From the cell containing the given text, extract its center point as (X, Y) coordinate. 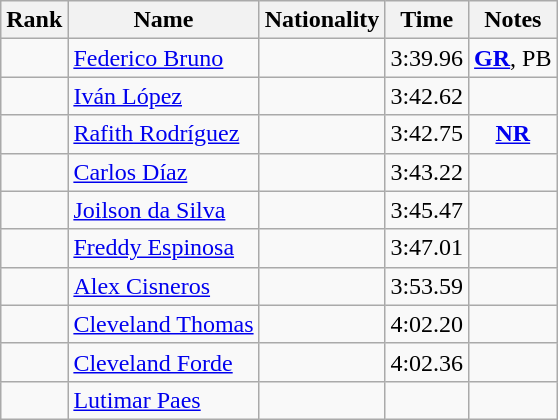
3:42.75 (427, 134)
Name (164, 20)
Cleveland Forde (164, 362)
GR, PB (513, 58)
Cleveland Thomas (164, 324)
3:45.47 (427, 210)
Rank (34, 20)
4:02.20 (427, 324)
Nationality (322, 20)
Carlos Díaz (164, 172)
3:53.59 (427, 286)
Notes (513, 20)
Alex Cisneros (164, 286)
Rafith Rodríguez (164, 134)
Federico Bruno (164, 58)
3:42.62 (427, 96)
3:43.22 (427, 172)
Joilson da Silva (164, 210)
Iván López (164, 96)
4:02.36 (427, 362)
Lutimar Paes (164, 400)
Time (427, 20)
NR (513, 134)
3:47.01 (427, 248)
3:39.96 (427, 58)
Freddy Espinosa (164, 248)
